Identify which cell holds the provided text, then report its [X, Y] central coordinate. 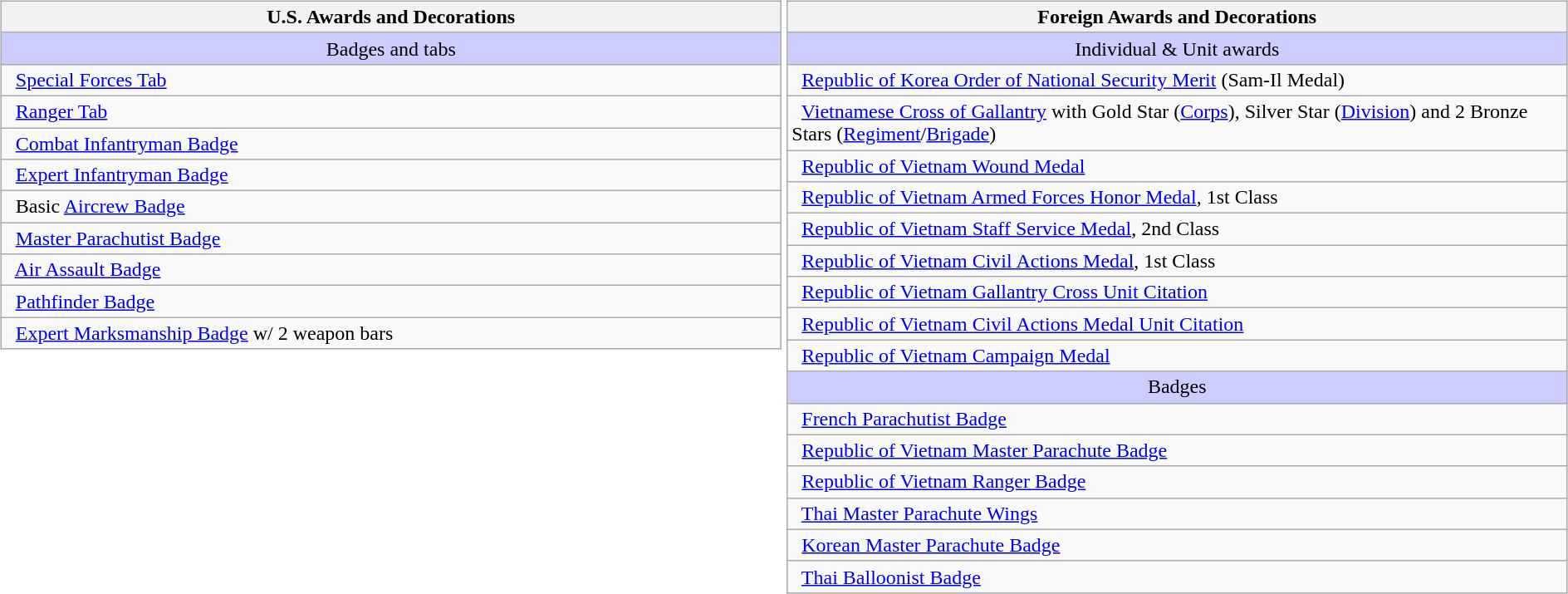
Special Forces Tab [390, 80]
Master Parachutist Badge [390, 238]
U.S. Awards and Decorations [390, 17]
Republic of Vietnam Armed Forces Honor Medal, 1st Class [1178, 198]
Republic of Vietnam Ranger Badge [1178, 482]
Republic of Vietnam Campaign Medal [1178, 356]
French Parachutist Badge [1178, 419]
Pathfinder Badge [390, 302]
Individual & Unit awards [1178, 48]
Combat Infantryman Badge [390, 144]
Korean Master Parachute Badge [1178, 545]
Badges and tabs [390, 48]
Expert Marksmanship Badge w/ 2 weapon bars [390, 333]
Foreign Awards and Decorations [1178, 17]
Expert Infantryman Badge [390, 175]
Republic of Vietnam Gallantry Cross Unit Citation [1178, 292]
Thai Balloonist Badge [1178, 577]
Republic of Vietnam Wound Medal [1178, 165]
Basic Aircrew Badge [390, 207]
Republic of Korea Order of National Security Merit (Sam-Il Medal) [1178, 80]
Republic of Vietnam Civil Actions Medal Unit Citation [1178, 324]
Thai Master Parachute Wings [1178, 513]
Ranger Tab [390, 111]
Republic of Vietnam Master Parachute Badge [1178, 450]
Air Assault Badge [390, 270]
Vietnamese Cross of Gallantry with Gold Star (Corps), Silver Star (Division) and 2 Bronze Stars (Regiment/Brigade) [1178, 123]
Republic of Vietnam Staff Service Medal, 2nd Class [1178, 229]
Badges [1178, 387]
Republic of Vietnam Civil Actions Medal, 1st Class [1178, 261]
